Determine the [X, Y] coordinate at the center of the cell enclosing the given text.  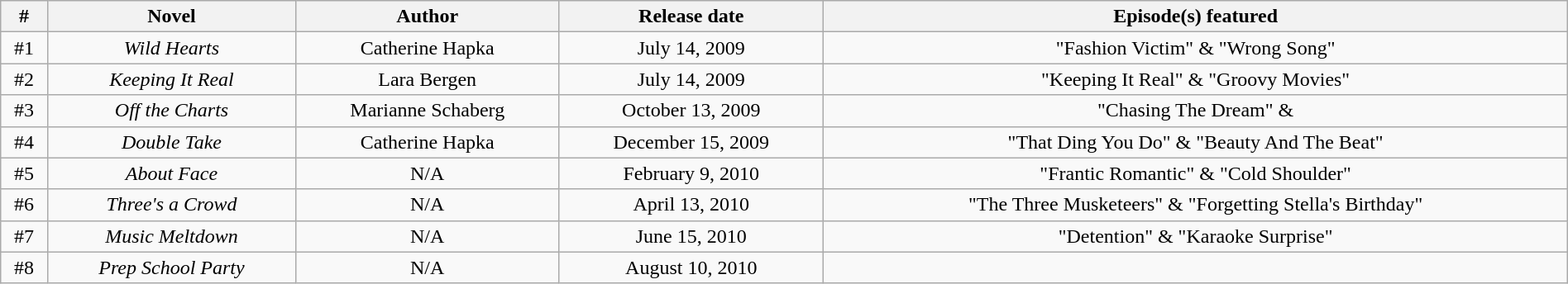
Marianne Schaberg [428, 111]
#7 [24, 236]
Off the Charts [172, 111]
Author [428, 17]
# [24, 17]
October 13, 2009 [691, 111]
#8 [24, 267]
#1 [24, 48]
Three's a Crowd [172, 205]
"That Ding You Do" & "Beauty And The Beat" [1196, 142]
"Fashion Victim" & "Wrong Song" [1196, 48]
#5 [24, 173]
#6 [24, 205]
December 15, 2009 [691, 142]
Release date [691, 17]
#4 [24, 142]
"Chasing The Dream" & [1196, 111]
April 13, 2010 [691, 205]
June 15, 2010 [691, 236]
Wild Hearts [172, 48]
#3 [24, 111]
Prep School Party [172, 267]
Music Meltdown [172, 236]
"Keeping It Real" & "Groovy Movies" [1196, 79]
About Face [172, 173]
"Frantic Romantic" & "Cold Shoulder" [1196, 173]
Novel [172, 17]
Keeping It Real [172, 79]
#2 [24, 79]
August 10, 2010 [691, 267]
Episode(s) featured [1196, 17]
Double Take [172, 142]
February 9, 2010 [691, 173]
"The Three Musketeers" & "Forgetting Stella's Birthday" [1196, 205]
Lara Bergen [428, 79]
"Detention" & "Karaoke Surprise" [1196, 236]
